Scan for the cell matching the given text and deliver its (X, Y) coordinate at center. 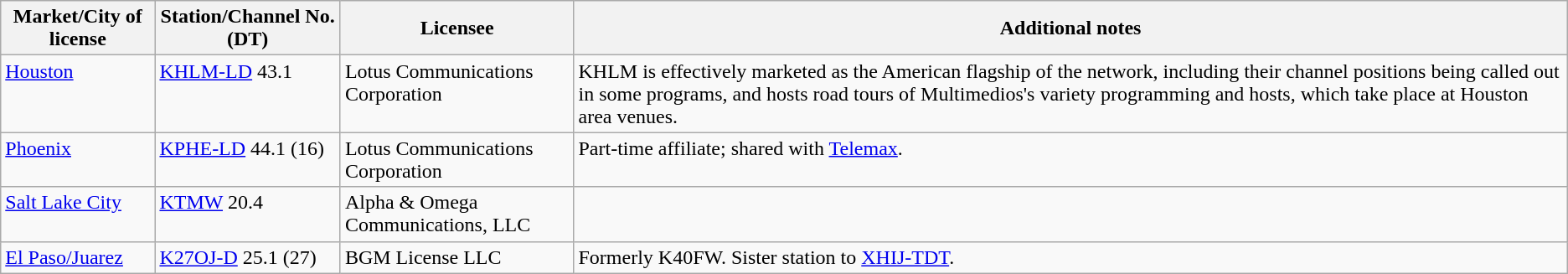
Station/Channel No. (DT) (248, 28)
Part-time affiliate; shared with Telemax. (1070, 159)
Phoenix (78, 159)
Formerly K40FW. Sister station to XHIJ-TDT. (1070, 257)
Market/City of license (78, 28)
KHLM-LD 43.1 (248, 94)
Additional notes (1070, 28)
K27OJ-D 25.1 (27) (248, 257)
Houston (78, 94)
Licensee (457, 28)
Salt Lake City (78, 215)
KPHE-LD 44.1 (16) (248, 159)
El Paso/Juarez (78, 257)
KTMW 20.4 (248, 215)
BGM License LLC (457, 257)
Alpha & Omega Communications, LLC (457, 215)
